Find where the given text appears and provide that cell's center as (x, y) coordinate. 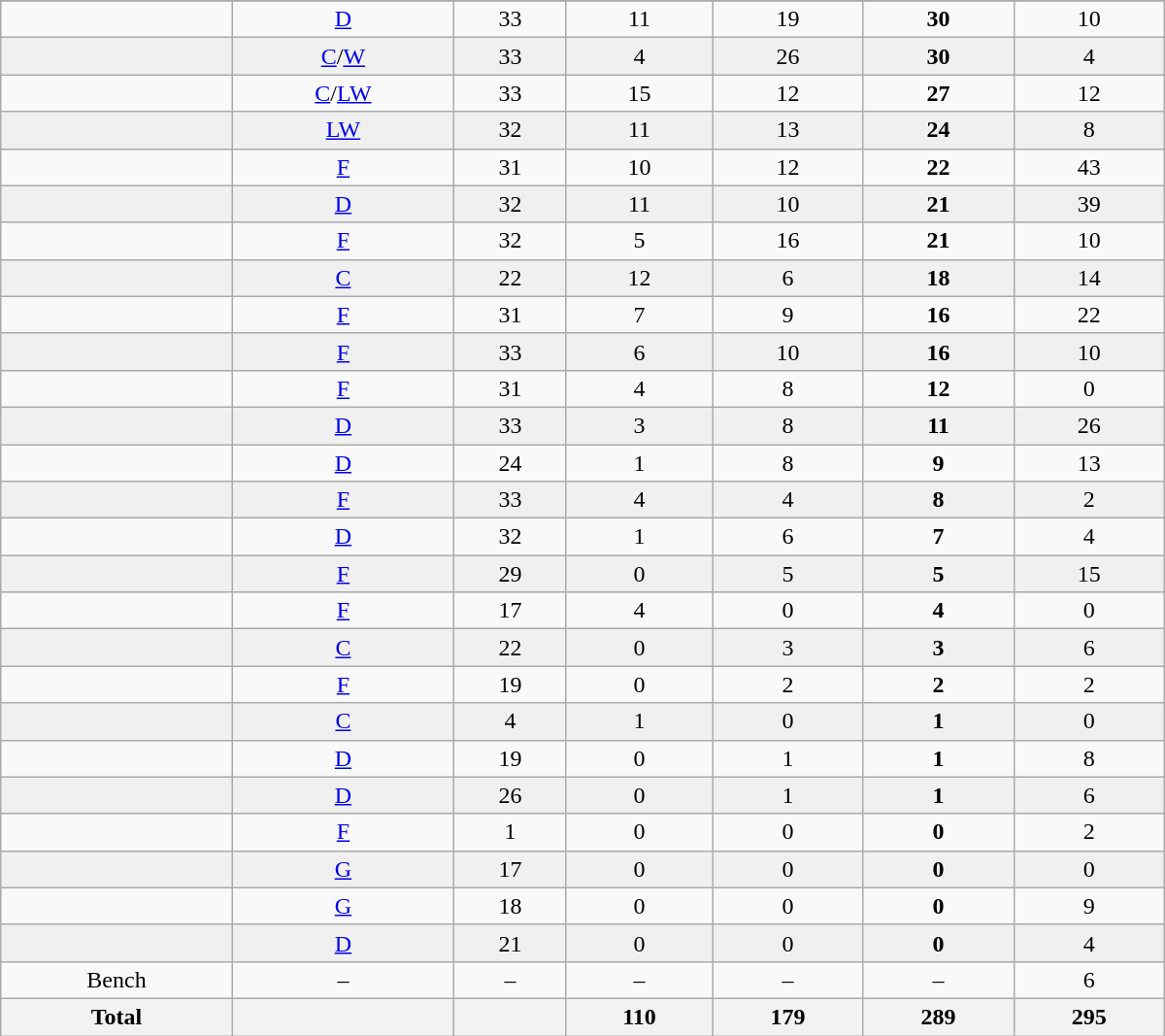
C/LW (343, 93)
39 (1089, 204)
14 (1089, 278)
LW (343, 130)
C/W (343, 56)
179 (788, 1017)
29 (511, 574)
27 (938, 93)
Bench (116, 980)
Total (116, 1017)
289 (938, 1017)
43 (1089, 167)
295 (1089, 1017)
110 (639, 1017)
